Extract the [X, Y] coordinate from the center of the cell holding the provided text.  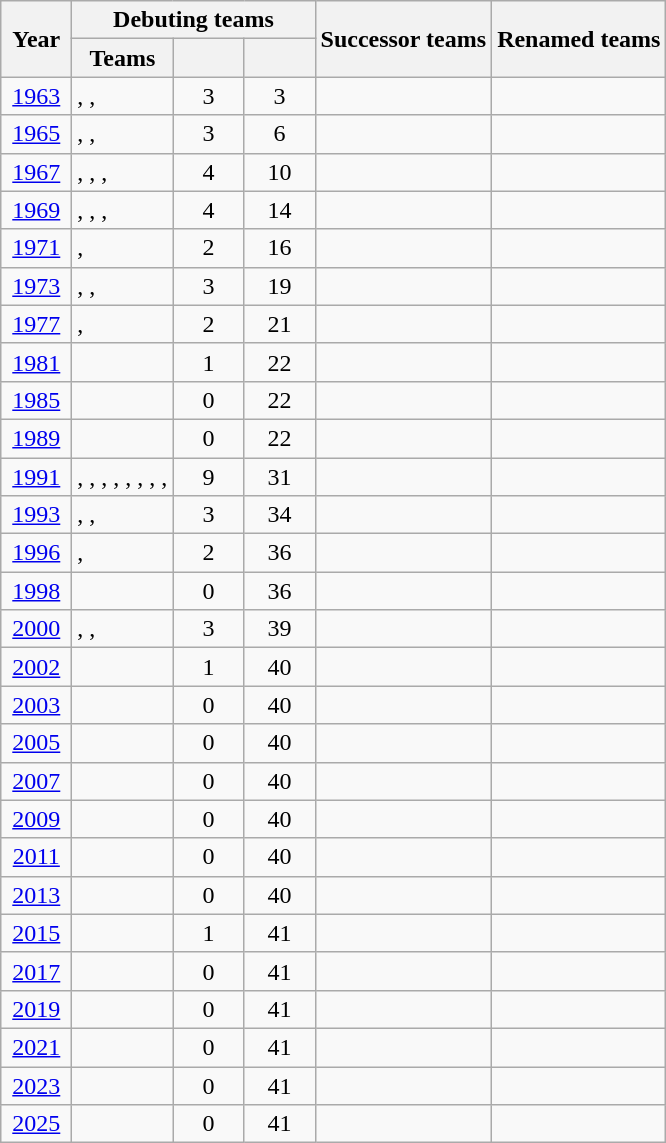
16 [280, 248]
Debuting teams [194, 20]
1989 [36, 438]
2002 [36, 667]
21 [280, 324]
1996 [36, 553]
1993 [36, 515]
19 [280, 286]
9 [208, 477]
2005 [36, 743]
1969 [36, 210]
2009 [36, 819]
2025 [36, 1124]
1973 [36, 286]
1965 [36, 134]
2007 [36, 781]
2000 [36, 629]
1977 [36, 324]
2011 [36, 857]
34 [280, 515]
1981 [36, 362]
2021 [36, 1047]
1967 [36, 172]
Successor teams [404, 39]
2023 [36, 1085]
Teams [122, 58]
10 [280, 172]
2013 [36, 895]
Renamed teams [579, 39]
1998 [36, 591]
1991 [36, 477]
1971 [36, 248]
2015 [36, 933]
2019 [36, 1009]
2017 [36, 971]
1963 [36, 96]
31 [280, 477]
, , , , , , , , [122, 477]
2003 [36, 705]
Year [36, 39]
1985 [36, 400]
6 [280, 134]
14 [280, 210]
39 [280, 629]
